Determine the [x, y] coordinate at the center of the cell enclosing the given text.  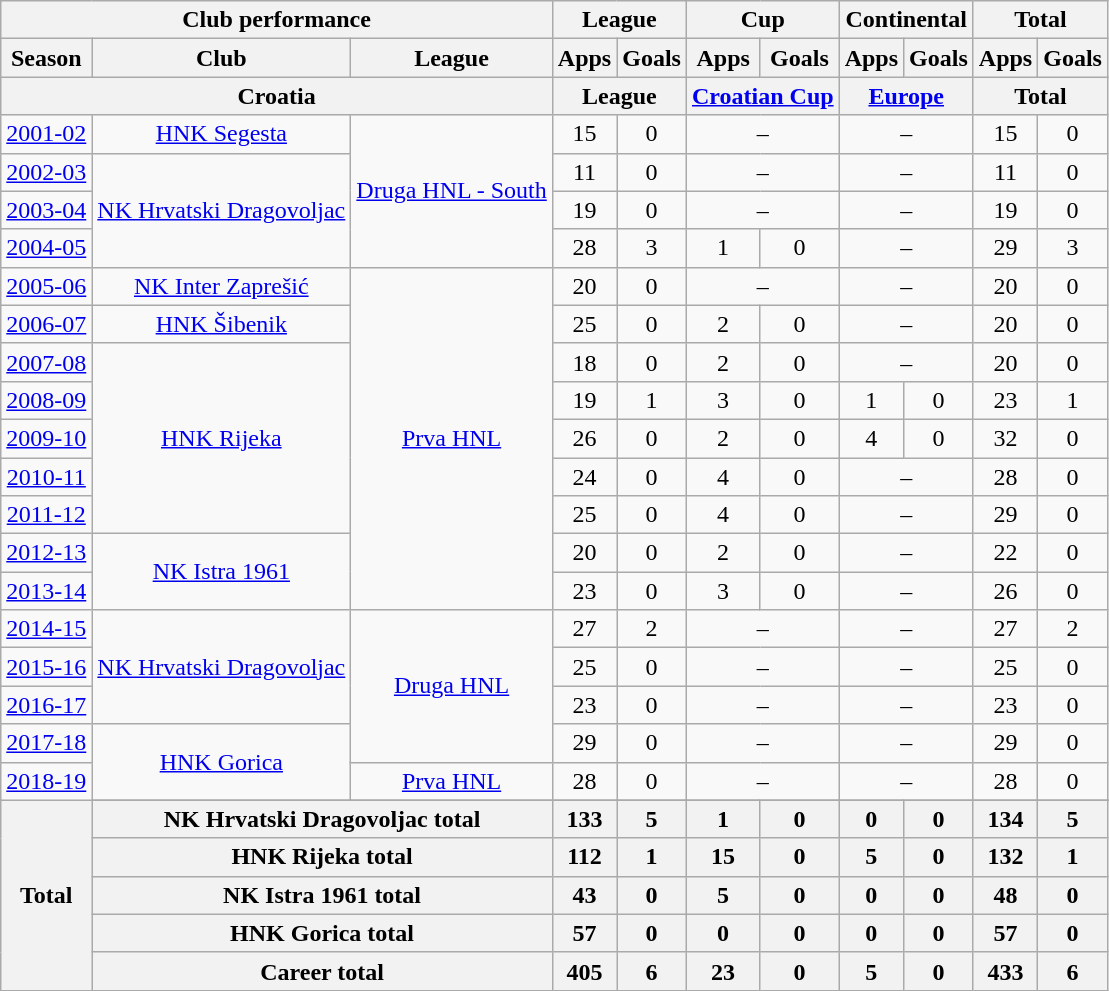
48 [1005, 895]
2008-09 [46, 400]
Career total [322, 971]
Season [46, 58]
2015-16 [46, 667]
HNK Gorica total [322, 933]
18 [584, 362]
Druga HNL - South [452, 191]
112 [584, 857]
2014-15 [46, 629]
Club [222, 58]
2016-17 [46, 705]
2003-04 [46, 210]
NK Inter Zaprešić [222, 286]
Croatia [277, 96]
24 [584, 477]
2010-11 [46, 477]
134 [1005, 819]
Club performance [277, 20]
2013-14 [46, 591]
HNK Šibenik [222, 324]
HNK Segesta [222, 134]
405 [584, 971]
Druga HNL [452, 686]
HNK Rijeka total [322, 857]
2005-06 [46, 286]
22 [1005, 553]
Continental [906, 20]
Europe [906, 96]
2002-03 [46, 172]
2006-07 [46, 324]
HNK Gorica [222, 762]
NK Istra 1961 total [322, 895]
2012-13 [46, 553]
2004-05 [46, 248]
132 [1005, 857]
2011-12 [46, 515]
32 [1005, 438]
2009-10 [46, 438]
2007-08 [46, 362]
2001-02 [46, 134]
HNK Rijeka [222, 438]
133 [584, 819]
2018-19 [46, 781]
Cup [762, 20]
NK Hrvatski Dragovoljac total [322, 819]
2017-18 [46, 743]
NK Istra 1961 [222, 572]
43 [584, 895]
Croatian Cup [762, 96]
433 [1005, 971]
